Determine the [X, Y] coordinate at the center of the cell enclosing the given text.  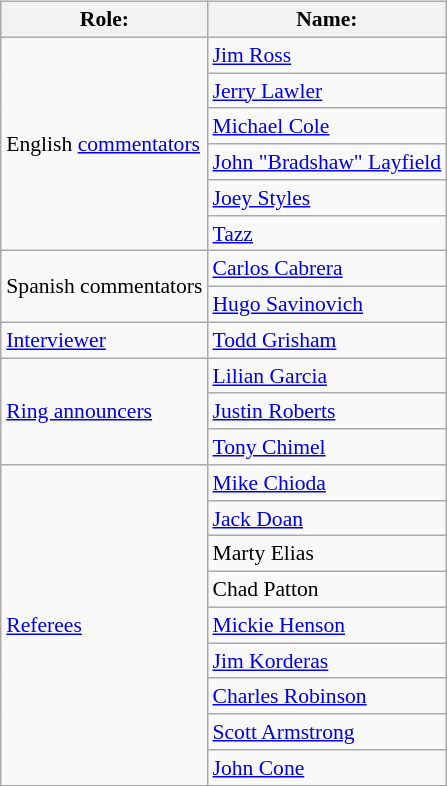
Lilian Garcia [326, 376]
John "Bradshaw" Layfield [326, 162]
Michael Cole [326, 126]
Jim Ross [326, 55]
Role: [104, 20]
Tony Chimel [326, 447]
Marty Elias [326, 554]
Referees [104, 626]
Name: [326, 20]
Chad Patton [326, 590]
Mickie Henson [326, 625]
Jerry Lawler [326, 91]
Tazz [326, 233]
Joey Styles [326, 198]
Jack Doan [326, 518]
Charles Robinson [326, 696]
Justin Roberts [326, 411]
Jim Korderas [326, 661]
John Cone [326, 768]
Interviewer [104, 340]
Spanish commentators [104, 286]
Hugo Savinovich [326, 305]
English commentators [104, 144]
Scott Armstrong [326, 732]
Todd Grisham [326, 340]
Ring announcers [104, 412]
Carlos Cabrera [326, 269]
Mike Chioda [326, 483]
